Find where the given text appears and provide that cell's center as (x, y) coordinate. 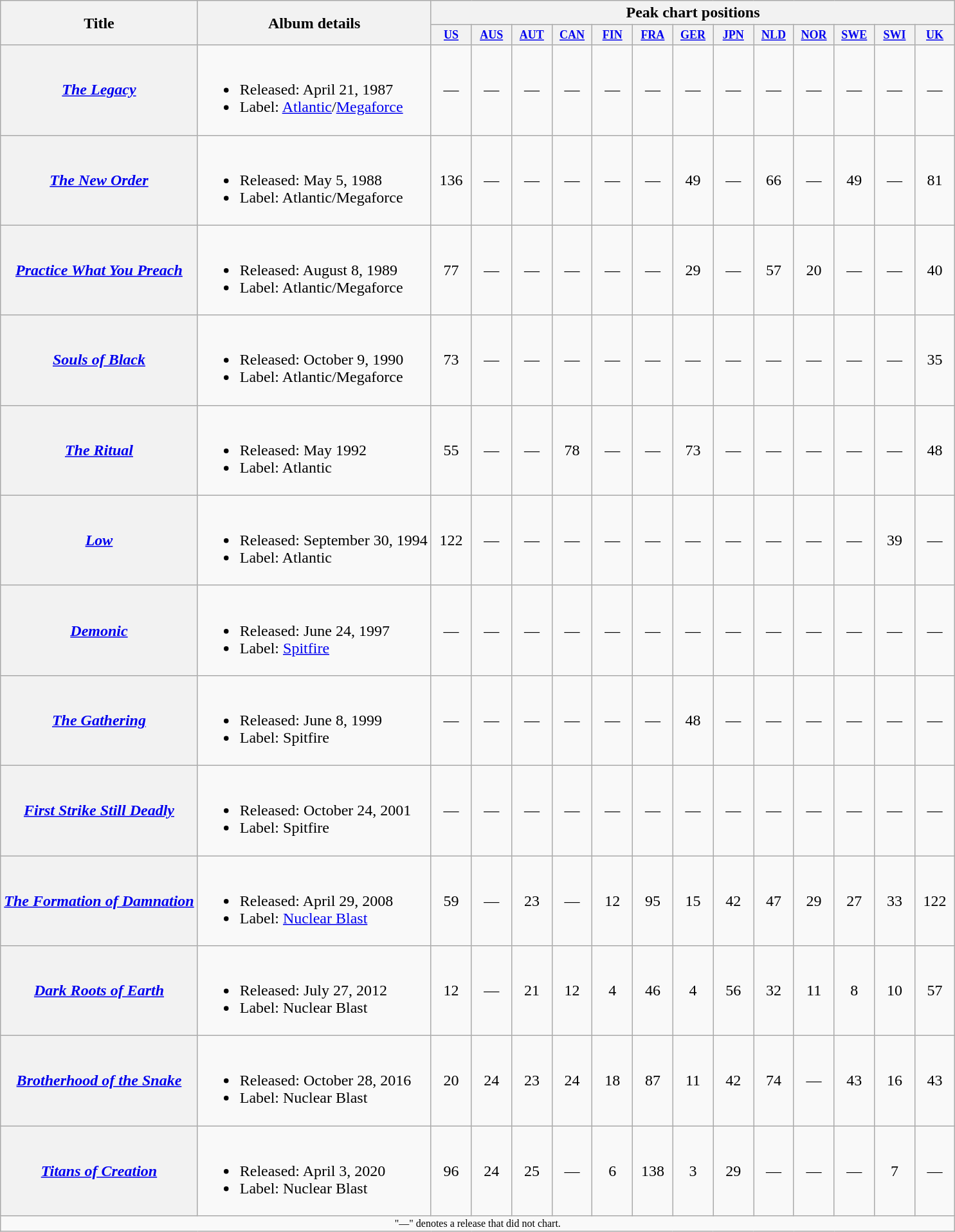
136 (451, 180)
96 (451, 1171)
15 (693, 901)
Titans of Creation (99, 1171)
6 (612, 1171)
87 (653, 1081)
Released: October 28, 2016Label: Nuclear Blast (314, 1081)
FIN (612, 35)
46 (653, 991)
32 (774, 991)
138 (653, 1171)
Title (99, 23)
77 (451, 270)
Peak chart positions (693, 13)
JPN (733, 35)
21 (532, 991)
47 (774, 901)
Souls of Black (99, 360)
Released: August 8, 1989Label: Atlantic/Megaforce (314, 270)
Released: May 5, 1988Label: Atlantic/Megaforce (314, 180)
33 (895, 901)
US (451, 35)
SWI (895, 35)
78 (572, 450)
8 (854, 991)
"—" denotes a release that did not chart. (478, 1224)
Practice What You Preach (99, 270)
The New Order (99, 180)
The Legacy (99, 90)
AUS (491, 35)
27 (854, 901)
Dark Roots of Earth (99, 991)
25 (532, 1171)
74 (774, 1081)
59 (451, 901)
Demonic (99, 630)
CAN (572, 35)
The Ritual (99, 450)
Released: May 1992Label: Atlantic (314, 450)
66 (774, 180)
56 (733, 991)
UK (935, 35)
18 (612, 1081)
Released: April 29, 2008Label: Nuclear Blast (314, 901)
Released: April 21, 1987Label: Atlantic/Megaforce (314, 90)
16 (895, 1081)
Brotherhood of the Snake (99, 1081)
39 (895, 540)
First Strike Still Deadly (99, 810)
Released: October 9, 1990Label: Atlantic/Megaforce (314, 360)
NLD (774, 35)
Low (99, 540)
7 (895, 1171)
10 (895, 991)
SWE (854, 35)
55 (451, 450)
35 (935, 360)
Released: October 24, 2001Label: Spitfire (314, 810)
The Formation of Damnation (99, 901)
NOR (814, 35)
3 (693, 1171)
Released: June 24, 1997Label: Spitfire (314, 630)
Released: April 3, 2020Label: Nuclear Blast (314, 1171)
40 (935, 270)
95 (653, 901)
GER (693, 35)
The Gathering (99, 720)
Released: July 27, 2012Label: Nuclear Blast (314, 991)
FRA (653, 35)
Released: June 8, 1999Label: Spitfire (314, 720)
Album details (314, 23)
AUT (532, 35)
81 (935, 180)
Released: September 30, 1994Label: Atlantic (314, 540)
